From the cell containing the given text, extract its center point as [X, Y] coordinate. 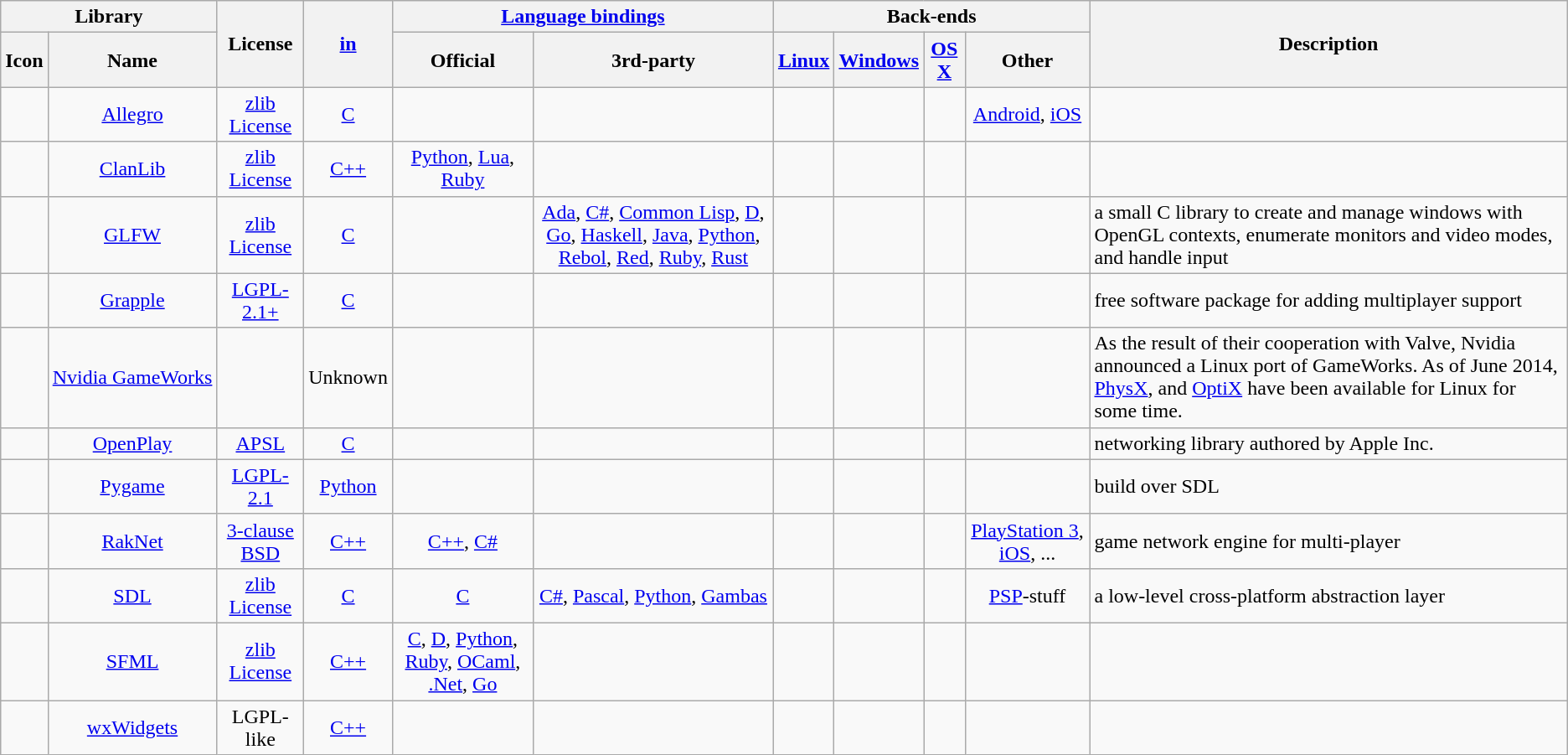
Grapple [132, 300]
License [260, 44]
PSP-stuff [1027, 595]
a small C library to create and manage windows with OpenGL contexts, enumerate monitors and video modes, and handle input [1328, 235]
ClanLib [132, 169]
networking library authored by Apple Inc. [1328, 443]
PlayStation 3, iOS, ... [1027, 541]
Windows [879, 60]
C++, C# [462, 541]
Description [1328, 44]
3-clause BSD [260, 541]
SFML [132, 661]
Official [462, 60]
Python [348, 486]
game network engine for multi-player [1328, 541]
SDL [132, 595]
GLFW [132, 235]
Pygame [132, 486]
Nvidia GameWorks [132, 377]
Python, Lua, Ruby [462, 169]
Icon [24, 60]
OpenPlay [132, 443]
OS X [945, 60]
Other [1027, 60]
wxWidgets [132, 727]
Library [109, 17]
LGPL-like [260, 727]
C, D, Python, Ruby, OCaml, .Net, Go [462, 661]
C#, Pascal, Python, Gambas [653, 595]
Android, iOS [1027, 114]
APSL [260, 443]
Allegro [132, 114]
Name [132, 60]
Unknown [348, 377]
build over SDL [1328, 486]
RakNet [132, 541]
Ada, C#, Common Lisp, D, Go, Haskell, Java, Python, Rebol, Red, Ruby, Rust [653, 235]
Back-ends [931, 17]
Language bindings [583, 17]
3rd-party [653, 60]
a low-level cross-platform abstraction layer [1328, 595]
free software package for adding multiplayer support [1328, 300]
Linux [803, 60]
LGPL-2.1+ [260, 300]
LGPL-2.1 [260, 486]
in [348, 44]
